Find where the given text appears and provide that cell's center as [x, y] coordinate. 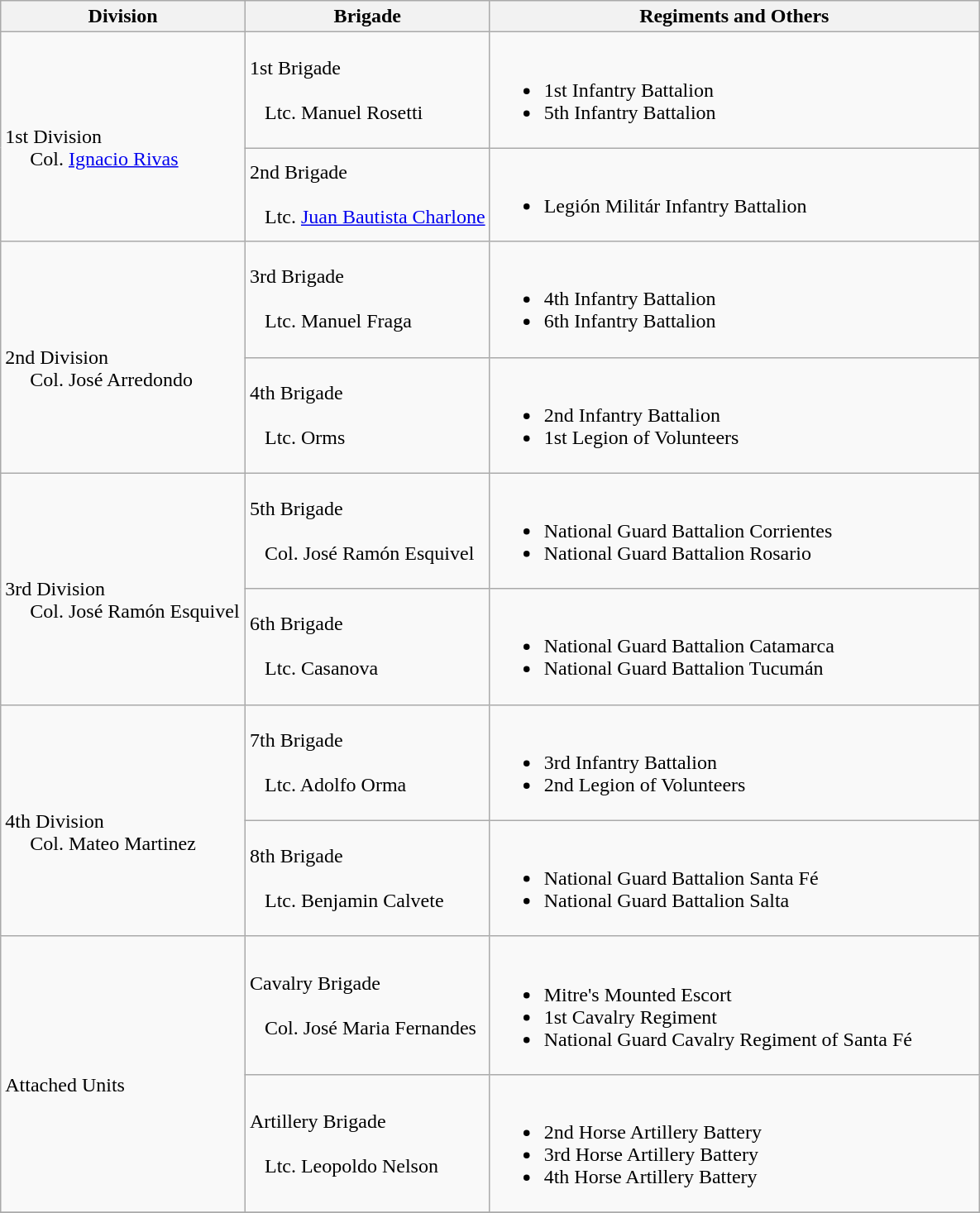
1st Infantry Battalion5th Infantry Battalion [734, 90]
2nd Division Col. José Arredondo [123, 357]
2nd Infantry Battalion1st Legion of Volunteers [734, 415]
Artillery Brigade Ltc. Leopoldo Nelson [367, 1143]
2nd Brigade Ltc. Juan Bautista Charlone [367, 195]
National Guard Battalion Santa FéNational Guard Battalion Salta [734, 878]
6th Brigade Ltc. Casanova [367, 647]
Attached Units [123, 1074]
Cavalry Brigade Col. José Maria Fernandes [367, 1005]
Mitre's Mounted Escort1st Cavalry RegimentNational Guard Cavalry Regiment of Santa Fé [734, 1005]
5th Brigade Col. José Ramón Esquivel [367, 531]
7th Brigade Ltc. Adolfo Orma [367, 762]
Regiments and Others [734, 17]
4th Infantry Battalion6th Infantry Battalion [734, 299]
2nd Horse Artillery Battery3rd Horse Artillery Battery4th Horse Artillery Battery [734, 1143]
3rd Brigade Ltc. Manuel Fraga [367, 299]
4th Brigade Ltc. Orms [367, 415]
8th Brigade Ltc. Benjamin Calvete [367, 878]
1st Division Col. Ignacio Rivas [123, 137]
3rd Infantry Battalion2nd Legion of Volunteers [734, 762]
Legión Militár Infantry Battalion [734, 195]
Brigade [367, 17]
Division [123, 17]
National Guard Battalion CorrientesNational Guard Battalion Rosario [734, 531]
3rd Division Col. José Ramón Esquivel [123, 589]
National Guard Battalion CatamarcaNational Guard Battalion Tucumán [734, 647]
1st Brigade Ltc. Manuel Rosetti [367, 90]
4th Division Col. Mateo Martinez [123, 820]
